From the cell containing the given text, extract its center point as [X, Y] coordinate. 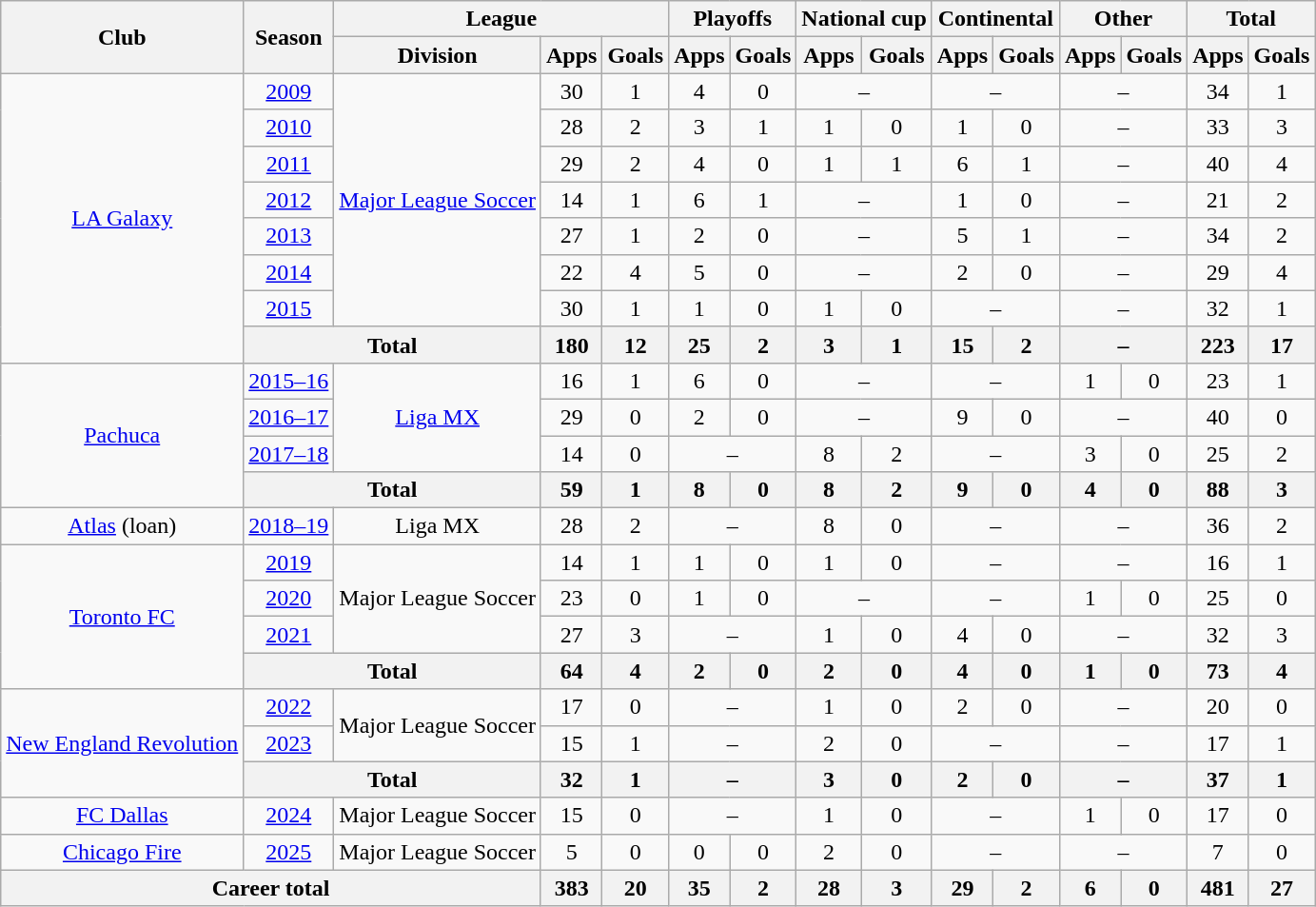
33 [1218, 128]
2016–17 [289, 417]
2024 [289, 816]
Club [122, 37]
2023 [289, 743]
22 [571, 272]
New England Revolution [122, 743]
Season [289, 37]
Division [438, 55]
59 [571, 490]
Toronto FC [122, 617]
Pachuca [122, 435]
35 [699, 888]
Other [1123, 19]
2013 [289, 236]
Continental [995, 19]
League [501, 19]
2025 [289, 852]
2021 [289, 635]
180 [571, 345]
Playoffs [733, 19]
Career total [271, 888]
2012 [289, 200]
481 [1218, 888]
2014 [289, 272]
73 [1218, 671]
2010 [289, 128]
2015 [289, 308]
88 [1218, 490]
223 [1218, 345]
7 [1218, 852]
21 [1218, 200]
2017–18 [289, 454]
2019 [289, 562]
383 [571, 888]
2022 [289, 707]
2015–16 [289, 381]
National cup [864, 19]
64 [571, 671]
37 [1218, 779]
2020 [289, 599]
Chicago Fire [122, 852]
2018–19 [289, 526]
FC Dallas [122, 816]
12 [636, 345]
LA Galaxy [122, 218]
2009 [289, 91]
2011 [289, 164]
36 [1218, 526]
Atlas (loan) [122, 526]
